Find where the given text appears and provide that cell's center as (x, y) coordinate. 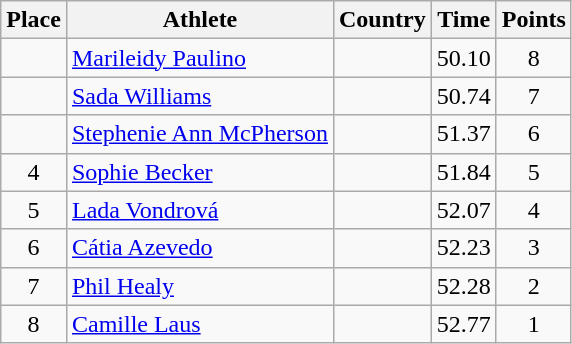
Time (464, 20)
52.07 (464, 210)
51.37 (464, 134)
Sophie Becker (200, 172)
Points (534, 20)
52.28 (464, 286)
Marileidy Paulino (200, 58)
3 (534, 248)
Cátia Azevedo (200, 248)
Lada Vondrová (200, 210)
Phil Healy (200, 286)
50.74 (464, 96)
Stephenie Ann McPherson (200, 134)
Sada Williams (200, 96)
Camille Laus (200, 324)
50.10 (464, 58)
51.84 (464, 172)
Athlete (200, 20)
1 (534, 324)
Place (34, 20)
52.77 (464, 324)
Country (382, 20)
52.23 (464, 248)
2 (534, 286)
